Detect which cell encompasses the target text, then output its (x, y) center coordinate. 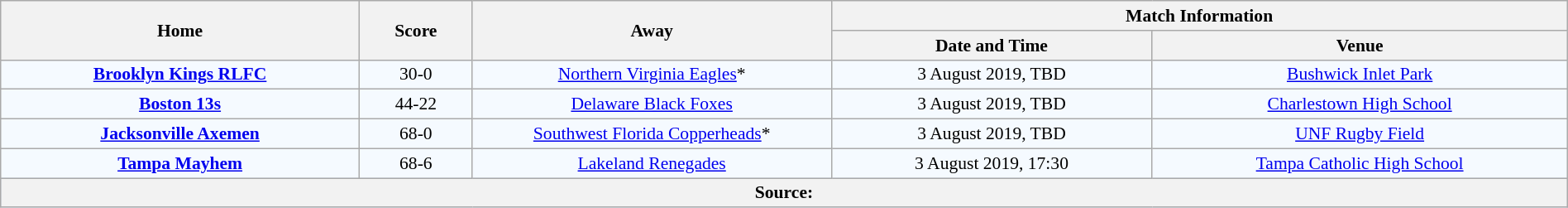
Bushwick Inlet Park (1360, 75)
Away (652, 30)
44-22 (415, 104)
Source: (784, 193)
Match Information (1199, 16)
68-0 (415, 134)
Lakeland Renegades (652, 163)
Venue (1360, 46)
68-6 (415, 163)
Date and Time (992, 46)
Delaware Black Foxes (652, 104)
Home (180, 30)
Tampa Catholic High School (1360, 163)
Tampa Mayhem (180, 163)
Score (415, 30)
3 August 2019, 17:30 (992, 163)
Northern Virginia Eagles* (652, 75)
Brooklyn Kings RLFC (180, 75)
Charlestown High School (1360, 104)
Jacksonville Axemen (180, 134)
Southwest Florida Copperheads* (652, 134)
Boston 13s (180, 104)
UNF Rugby Field (1360, 134)
30-0 (415, 75)
